Scan for the cell matching the given text and deliver its [x, y] coordinate at center. 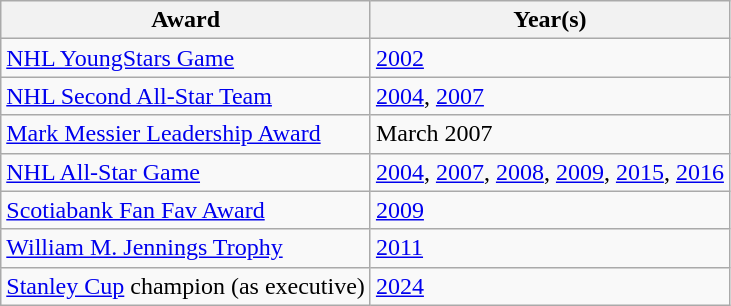
Year(s) [550, 20]
NHL Second All-Star Team [186, 96]
Scotiabank Fan Fav Award [186, 210]
Stanley Cup champion (as executive) [186, 286]
2024 [550, 286]
2004, 2007, 2008, 2009, 2015, 2016 [550, 172]
2009 [550, 210]
Award [186, 20]
March 2007 [550, 134]
NHL YoungStars Game [186, 58]
2002 [550, 58]
2004, 2007 [550, 96]
William M. Jennings Trophy [186, 248]
2011 [550, 248]
NHL All-Star Game [186, 172]
Mark Messier Leadership Award [186, 134]
